Scan for the cell matching the given text and deliver its (X, Y) coordinate at center. 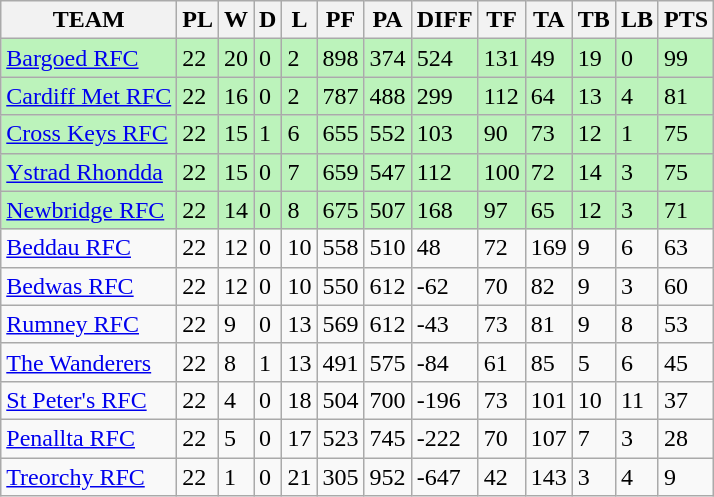
504 (340, 400)
Beddau RFC (89, 248)
63 (686, 248)
107 (548, 438)
169 (548, 248)
90 (502, 134)
The Wanderers (89, 362)
Penallta RFC (89, 438)
99 (686, 58)
TB (594, 20)
100 (502, 172)
143 (548, 477)
PL (198, 20)
-62 (444, 286)
491 (340, 362)
Cross Keys RFC (89, 134)
523 (340, 438)
37 (686, 400)
103 (444, 134)
D (268, 20)
17 (300, 438)
-222 (444, 438)
787 (340, 96)
71 (686, 210)
21 (300, 477)
507 (388, 210)
PF (340, 20)
558 (340, 248)
510 (388, 248)
898 (340, 58)
TA (548, 20)
LB (636, 20)
299 (444, 96)
PA (388, 20)
42 (502, 477)
Bargoed RFC (89, 58)
101 (548, 400)
82 (548, 286)
Bedwas RFC (89, 286)
TF (502, 20)
-196 (444, 400)
85 (548, 362)
575 (388, 362)
952 (388, 477)
-84 (444, 362)
97 (502, 210)
Ystrad Rhondda (89, 172)
DIFF (444, 20)
TEAM (89, 20)
St Peter's RFC (89, 400)
655 (340, 134)
16 (236, 96)
Rumney RFC (89, 324)
65 (548, 210)
53 (686, 324)
745 (388, 438)
49 (548, 58)
20 (236, 58)
552 (388, 134)
547 (388, 172)
524 (444, 58)
675 (340, 210)
W (236, 20)
-647 (444, 477)
61 (502, 362)
305 (340, 477)
659 (340, 172)
569 (340, 324)
550 (340, 286)
18 (300, 400)
45 (686, 362)
700 (388, 400)
-43 (444, 324)
Treorchy RFC (89, 477)
60 (686, 286)
131 (502, 58)
48 (444, 248)
Cardiff Met RFC (89, 96)
168 (444, 210)
PTS (686, 20)
11 (636, 400)
28 (686, 438)
L (300, 20)
Newbridge RFC (89, 210)
374 (388, 58)
488 (388, 96)
64 (548, 96)
19 (594, 58)
